Return (X, Y) of the center of cell containing provided text 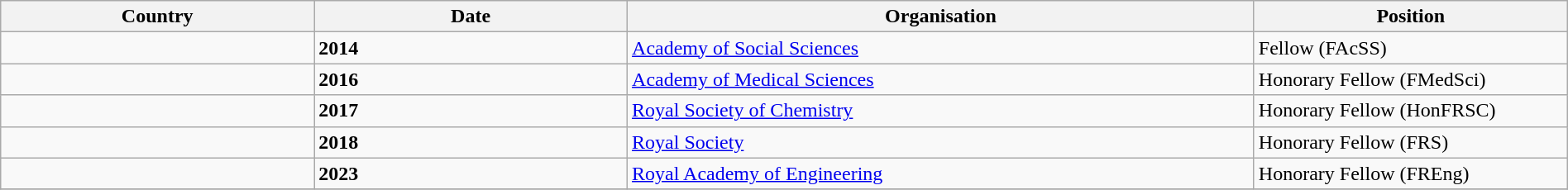
Organisation (941, 17)
Fellow (FAcSS) (1411, 48)
Academy of Medical Sciences (941, 79)
Royal Academy of Engineering (941, 173)
2017 (471, 111)
2018 (471, 142)
Position (1411, 17)
2016 (471, 79)
Royal Society of Chemistry (941, 111)
Honorary Fellow (FREng) (1411, 173)
Country (157, 17)
2014 (471, 48)
Date (471, 17)
Academy of Social Sciences (941, 48)
Royal Society (941, 142)
2023 (471, 173)
Honorary Fellow (HonFRSC) (1411, 111)
Honorary Fellow (FMedSci) (1411, 79)
Honorary Fellow (FRS) (1411, 142)
